Detect which cell encompasses the target text, then output its (x, y) center coordinate. 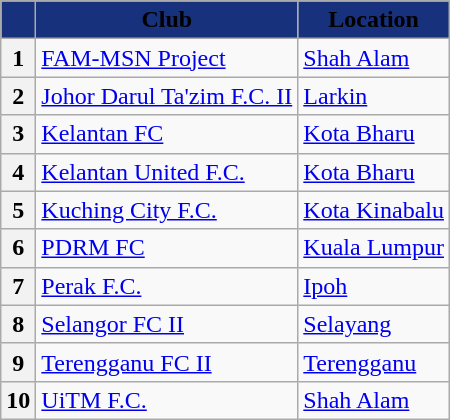
Selangor FC II (167, 324)
6 (18, 248)
Kuala Lumpur (374, 248)
3 (18, 134)
7 (18, 286)
Selayang (374, 324)
PDRM FC (167, 248)
UiTM F.C. (167, 400)
2 (18, 96)
FAM-MSN Project (167, 58)
Kuching City F.C. (167, 210)
Location (374, 20)
5 (18, 210)
Perak F.C. (167, 286)
Kota Kinabalu (374, 210)
Club (167, 20)
9 (18, 362)
Johor Darul Ta'zim F.C. II (167, 96)
10 (18, 400)
1 (18, 58)
Terengganu FC II (167, 362)
Ipoh (374, 286)
Larkin (374, 96)
8 (18, 324)
Kelantan United F.C. (167, 172)
Kelantan FC (167, 134)
4 (18, 172)
Terengganu (374, 362)
